For the text-containing cell, return its midpoint in [X, Y] coordinate format. 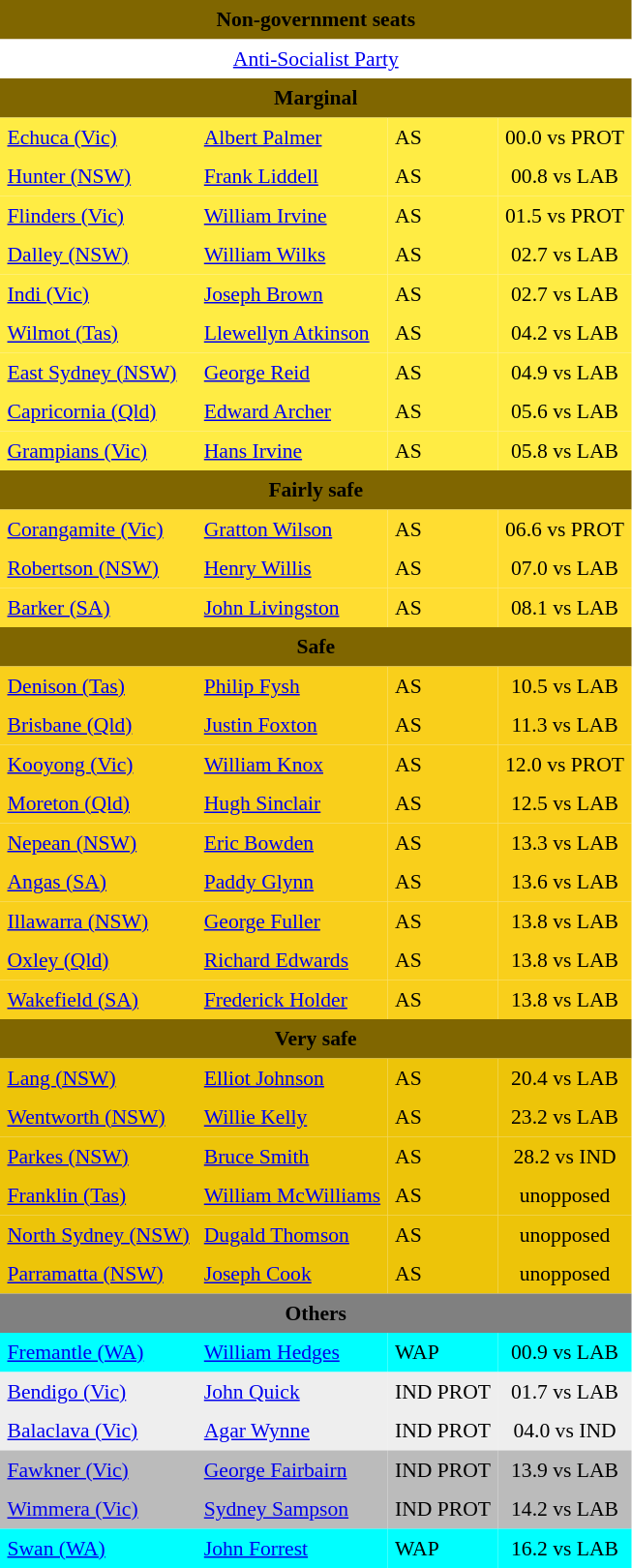
Eric Bowden [292, 842]
William Irvine [292, 215]
11.3 vs LAB [565, 725]
Denison (Tas) [99, 685]
Brisbane (Qld) [99, 725]
Lang (NSW) [99, 1077]
Balaclava (Vic) [99, 1431]
00.9 vs LAB [565, 1352]
Llewellyn Atkinson [292, 333]
16.2 vs LAB [565, 1548]
08.1 vs LAB [565, 607]
Sydney Sampson [292, 1509]
04.0 vs IND [565, 1431]
Hugh Sinclair [292, 803]
06.6 vs PROT [565, 528]
14.2 vs LAB [565, 1509]
05.6 vs LAB [565, 411]
Edward Archer [292, 411]
Joseph Cook [292, 1274]
Non-government seats [316, 19]
13.6 vs LAB [565, 882]
13.3 vs LAB [565, 842]
12.5 vs LAB [565, 803]
William McWilliams [292, 1195]
Corangamite (Vic) [99, 528]
04.9 vs LAB [565, 372]
North Sydney (NSW) [99, 1234]
00.0 vs PROT [565, 136]
Willie Kelly [292, 1117]
Dugald Thomson [292, 1234]
Henry Willis [292, 568]
Parramatta (NSW) [99, 1274]
Kooyong (Vic) [99, 764]
Wentworth (NSW) [99, 1117]
George Reid [292, 372]
Wakefield (SA) [99, 999]
Bruce Smith [292, 1156]
Marginal [316, 98]
William Hedges [292, 1352]
20.4 vs LAB [565, 1077]
William Knox [292, 764]
Wilmot (Tas) [99, 333]
John Quick [292, 1391]
Paddy Glynn [292, 882]
Dalley (NSW) [99, 255]
Barker (SA) [99, 607]
Others [316, 1312]
Indi (Vic) [99, 293]
01.7 vs LAB [565, 1391]
George Fairbairn [292, 1469]
Moreton (Qld) [99, 803]
Hunter (NSW) [99, 176]
10.5 vs LAB [565, 685]
Oxley (Qld) [99, 960]
Frank Liddell [292, 176]
Elliot Johnson [292, 1077]
Flinders (Vic) [99, 215]
Justin Foxton [292, 725]
Grampians (Vic) [99, 450]
Agar Wynne [292, 1431]
Echuca (Vic) [99, 136]
Albert Palmer [292, 136]
12.0 vs PROT [565, 764]
Safe [316, 647]
Franklin (Tas) [99, 1195]
Richard Edwards [292, 960]
Anti-Socialist Party [316, 58]
Frederick Holder [292, 999]
William Wilks [292, 255]
Hans Irvine [292, 450]
13.9 vs LAB [565, 1469]
Parkes (NSW) [99, 1156]
East Sydney (NSW) [99, 372]
John Livingston [292, 607]
Capricornia (Qld) [99, 411]
Philip Fysh [292, 685]
23.2 vs LAB [565, 1117]
01.5 vs PROT [565, 215]
Joseph Brown [292, 293]
05.8 vs LAB [565, 450]
Fawkner (Vic) [99, 1469]
Wimmera (Vic) [99, 1509]
Nepean (NSW) [99, 842]
04.2 vs LAB [565, 333]
Very safe [316, 1039]
Fremantle (WA) [99, 1352]
George Fuller [292, 920]
Bendigo (Vic) [99, 1391]
28.2 vs IND [565, 1156]
Illawarra (NSW) [99, 920]
Robertson (NSW) [99, 568]
Gratton Wilson [292, 528]
00.8 vs LAB [565, 176]
07.0 vs LAB [565, 568]
Fairly safe [316, 490]
John Forrest [292, 1548]
Swan (WA) [99, 1548]
Angas (SA) [99, 882]
